Scan for the cell matching the given text and deliver its (X, Y) coordinate at center. 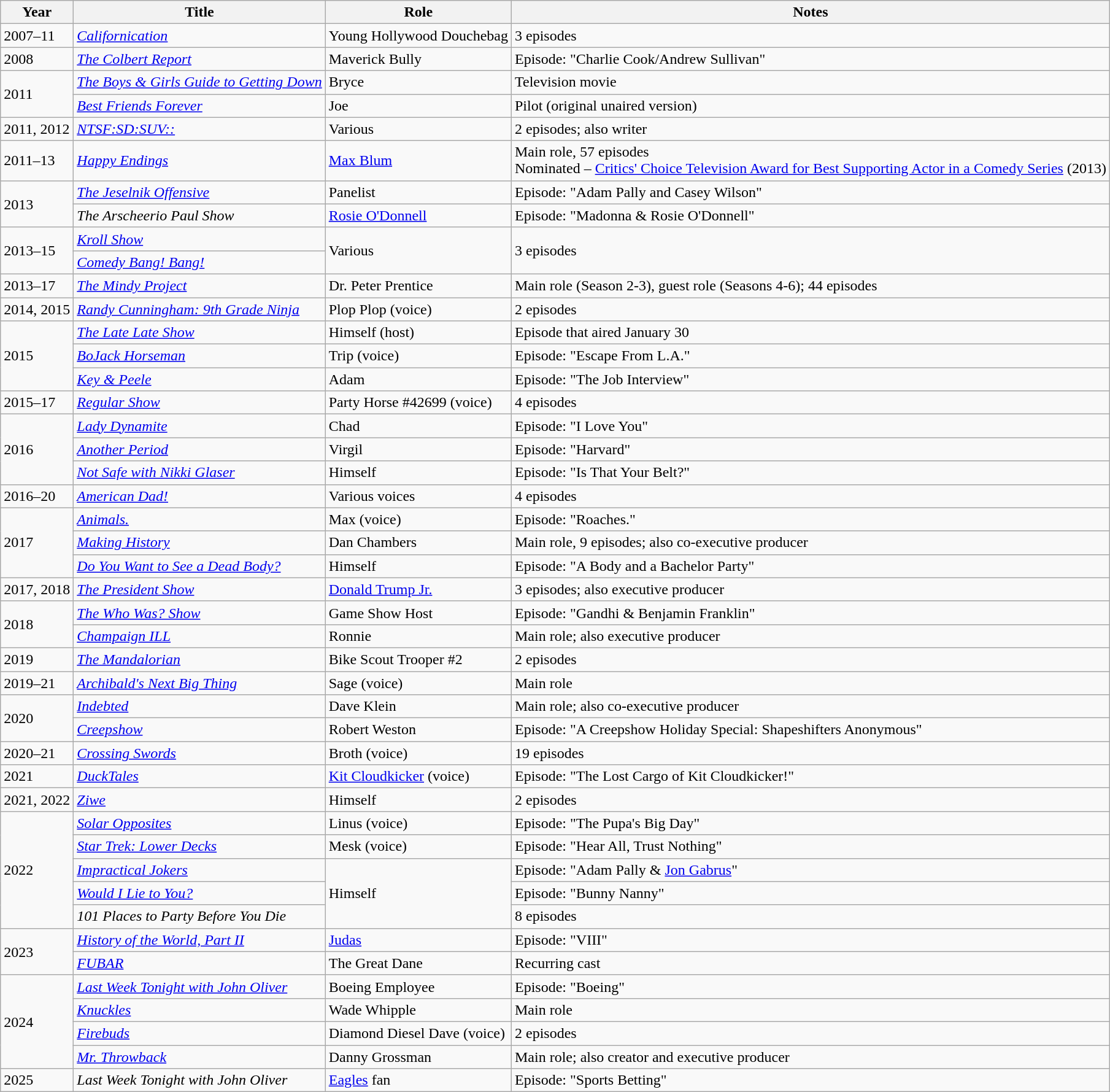
Episode: "I Love You" (810, 426)
2018 (37, 624)
Recurring cast (810, 963)
Best Friends Forever (199, 106)
Episode: "Madonna & Rosie O'Donnell" (810, 215)
Episode: "Gandhi & Benjamin Franklin" (810, 613)
Role (418, 12)
Comedy Bang! Bang! (199, 262)
Key & Peele (199, 379)
Episode: "Boeing" (810, 986)
2021 (37, 776)
Crossing Swords (199, 753)
2011, 2012 (37, 129)
Ziwe (199, 800)
Solar Opposites (199, 823)
Episode: "Sports Betting" (810, 1080)
Californication (199, 36)
2 episodes; also writer (810, 129)
Trip (voice) (418, 356)
Main role (Season 2-3), guest role (Seasons 4-6); 44 episodes (810, 285)
Episode: "Harvard" (810, 449)
2008 (37, 59)
19 episodes (810, 753)
Various voices (418, 496)
Virgil (418, 449)
2019–21 (37, 683)
The Colbert Report (199, 59)
Title (199, 12)
2013–15 (37, 250)
Episode: "VIII" (810, 940)
Plop Plop (voice) (418, 309)
Episode: "Adam Pally and Casey Wilson" (810, 192)
Not Safe with Nikki Glaser (199, 473)
Archibald's Next Big Thing (199, 683)
Episode: "Is That Your Belt?" (810, 473)
Joe (418, 106)
2019 (37, 659)
Robert Weston (418, 730)
Making History (199, 543)
DuckTales (199, 776)
Episode: "A Creepshow Holiday Special: Shapeshifters Anonymous" (810, 730)
2011–13 (37, 161)
Game Show Host (418, 613)
FUBAR (199, 963)
Dave Klein (418, 707)
The Arscheerio Paul Show (199, 215)
Pilot (original unaired version) (810, 106)
Animals. (199, 519)
Judas (418, 940)
Bike Scout Trooper #2 (418, 659)
Regular Show (199, 403)
Kit Cloudkicker (voice) (418, 776)
Mesk (voice) (418, 846)
Panelist (418, 192)
Episode: "The Lost Cargo of Kit Cloudkicker!" (810, 776)
The Great Dane (418, 963)
Notes (810, 12)
2017 (37, 543)
Wade Whipple (418, 1010)
2011 (37, 94)
Danny Grossman (418, 1056)
Boeing Employee (418, 986)
Episode: "Bunny Nanny" (810, 893)
2013–17 (37, 285)
Episode that aired January 30 (810, 333)
101 Places to Party Before You Die (199, 916)
Firebuds (199, 1033)
Knuckles (199, 1010)
Diamond Diesel Dave (voice) (418, 1033)
BoJack Horseman (199, 356)
2020–21 (37, 753)
Episode: "The Pupa's Big Day" (810, 823)
The Mindy Project (199, 285)
Episode: "Adam Pally & Jon Gabrus" (810, 870)
2014, 2015 (37, 309)
Randy Cunningham: 9th Grade Ninja (199, 309)
The Late Late Show (199, 333)
Linus (voice) (418, 823)
Mr. Throwback (199, 1056)
Chad (418, 426)
Rosie O'Donnell (418, 215)
Ronnie (418, 636)
History of the World, Part II (199, 940)
2015 (37, 356)
The Boys & Girls Guide to Getting Down (199, 82)
Impractical Jokers (199, 870)
2015–17 (37, 403)
Himself (host) (418, 333)
Episode: "Hear All, Trust Nothing" (810, 846)
Broth (voice) (418, 753)
Young Hollywood Douchebag (418, 36)
Television movie (810, 82)
Adam (418, 379)
Main role; also executive producer (810, 636)
2016 (37, 449)
Max (voice) (418, 519)
NTSF:SD:SUV:: (199, 129)
2013 (37, 204)
The President Show (199, 589)
Main role; also co-executive producer (810, 707)
3 episodes; also executive producer (810, 589)
8 episodes (810, 916)
Party Horse #42699 (voice) (418, 403)
Year (37, 12)
Maverick Bully (418, 59)
2022 (37, 870)
Donald Trump Jr. (418, 589)
2023 (37, 951)
Sage (voice) (418, 683)
Champaign ILL (199, 636)
Happy Endings (199, 161)
Star Trek: Lower Decks (199, 846)
Do You Want to See a Dead Body? (199, 566)
2016–20 (37, 496)
Eagles fan (418, 1080)
Another Period (199, 449)
Creepshow (199, 730)
Main role, 9 episodes; also co-executive producer (810, 543)
Would I Lie to You? (199, 893)
The Mandalorian (199, 659)
Episode: "Escape From L.A." (810, 356)
Dr. Peter Prentice (418, 285)
2017, 2018 (37, 589)
Lady Dynamite (199, 426)
Dan Chambers (418, 543)
Episode: "Roaches." (810, 519)
Indebted (199, 707)
Episode: "A Body and a Bachelor Party" (810, 566)
Main role; also creator and executive producer (810, 1056)
Max Blum (418, 161)
Kroll Show (199, 239)
Main role, 57 episodesNominated – Critics' Choice Television Award for Best Supporting Actor in a Comedy Series (2013) (810, 161)
2025 (37, 1080)
2024 (37, 1021)
Episode: "The Job Interview" (810, 379)
2021, 2022 (37, 800)
Episode: "Charlie Cook/Andrew Sullivan" (810, 59)
American Dad! (199, 496)
2020 (37, 718)
2007–11 (37, 36)
Bryce (418, 82)
The Jeselnik Offensive (199, 192)
The Who Was? Show (199, 613)
